Return [X, Y] of the center of cell containing provided text 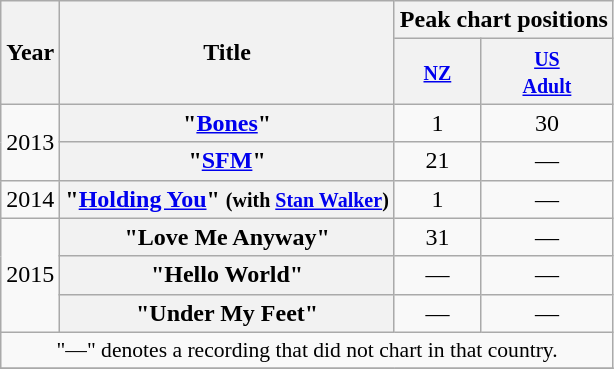
"Love Me Anyway" [228, 237]
NZ [437, 72]
"Bones" [228, 123]
31 [437, 237]
21 [437, 161]
2014 [30, 199]
"Under My Feet" [228, 313]
30 [546, 123]
US Adult [546, 72]
"SFM" [228, 161]
2013 [30, 142]
Peak chart positions [504, 20]
Year [30, 52]
2015 [30, 275]
"Holding You" (with Stan Walker) [228, 199]
"Hello World" [228, 275]
Title [228, 52]
"—" denotes a recording that did not chart in that country. [308, 350]
